Extract the [x, y] coordinate from the center of the cell holding the provided text.  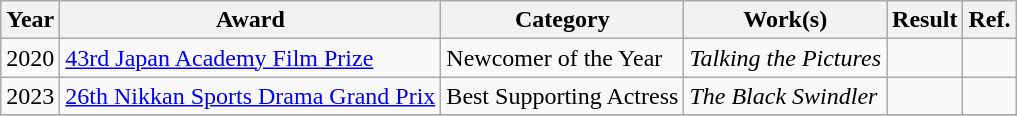
Year [30, 20]
Award [250, 20]
2020 [30, 58]
43rd Japan Academy Film Prize [250, 58]
The Black Swindler [786, 96]
2023 [30, 96]
Ref. [990, 20]
Work(s) [786, 20]
Talking the Pictures [786, 58]
Best Supporting Actress [562, 96]
Newcomer of the Year [562, 58]
Category [562, 20]
Result [925, 20]
26th Nikkan Sports Drama Grand Prix [250, 96]
